Return the [X, Y] coordinate for the center point of the cell that contains the specified text.  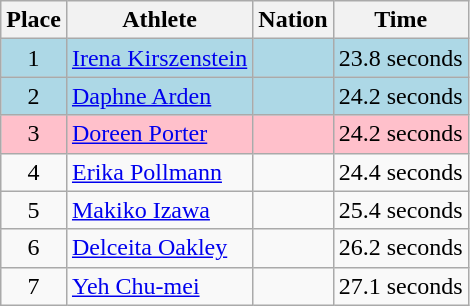
2 [34, 96]
Athlete [159, 20]
Erika Pollmann [159, 172]
Time [400, 20]
Daphne Arden [159, 96]
Irena Kirszenstein [159, 58]
Yeh Chu-mei [159, 286]
24.4 seconds [400, 172]
Doreen Porter [159, 134]
Makiko Izawa [159, 210]
7 [34, 286]
Delceita Oakley [159, 248]
Place [34, 20]
3 [34, 134]
26.2 seconds [400, 248]
1 [34, 58]
27.1 seconds [400, 286]
Nation [293, 20]
6 [34, 248]
23.8 seconds [400, 58]
25.4 seconds [400, 210]
4 [34, 172]
5 [34, 210]
